Search for the cell housing the specified text and yield its [x, y] center coordinate. 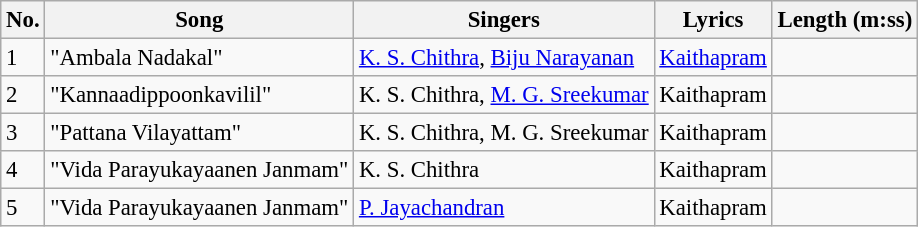
Lyrics [713, 20]
"Ambala Nadakal" [200, 58]
5 [23, 208]
No. [23, 20]
K. S. Chithra [504, 170]
4 [23, 170]
2 [23, 95]
Song [200, 20]
Singers [504, 20]
"Pattana Vilayattam" [200, 133]
P. Jayachandran [504, 208]
3 [23, 133]
"Kannaadippoonkavilil" [200, 95]
1 [23, 58]
Length (m:ss) [844, 20]
K. S. Chithra, Biju Narayanan [504, 58]
